Capture the cell that displays the provided text and extract its (X, Y) central coordinate. 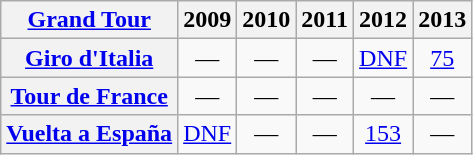
Tour de France (90, 96)
Grand Tour (90, 20)
Giro d'Italia (90, 58)
75 (442, 58)
Vuelta a España (90, 134)
2013 (442, 20)
2010 (266, 20)
2011 (325, 20)
2009 (208, 20)
2012 (384, 20)
153 (384, 134)
